Search for the cell housing the specified text and yield its [X, Y] center coordinate. 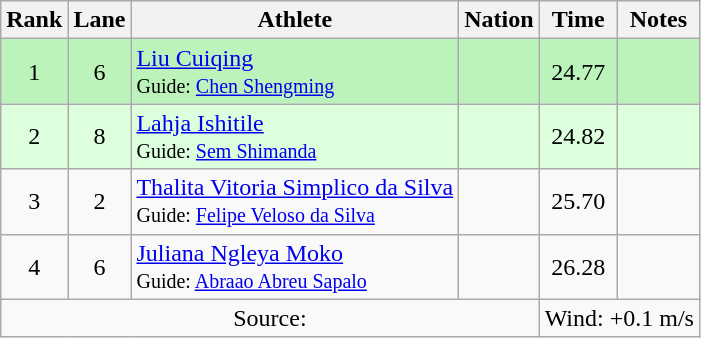
Wind: +0.1 m/s [619, 318]
3 [34, 202]
Athlete [295, 20]
Liu CuiqingGuide: Chen Shengming [295, 72]
25.70 [578, 202]
Time [578, 20]
Juliana Ngleya MokoGuide: Abraao Abreu Sapalo [295, 266]
Rank [34, 20]
26.28 [578, 266]
Lane [100, 20]
Nation [499, 20]
Thalita Vitoria Simplico da SilvaGuide: Felipe Veloso da Silva [295, 202]
Source: [270, 318]
Lahja IshitileGuide: Sem Shimanda [295, 136]
24.82 [578, 136]
24.77 [578, 72]
Notes [658, 20]
1 [34, 72]
4 [34, 266]
8 [100, 136]
